Detect which cell encompasses the target text, then output its (x, y) center coordinate. 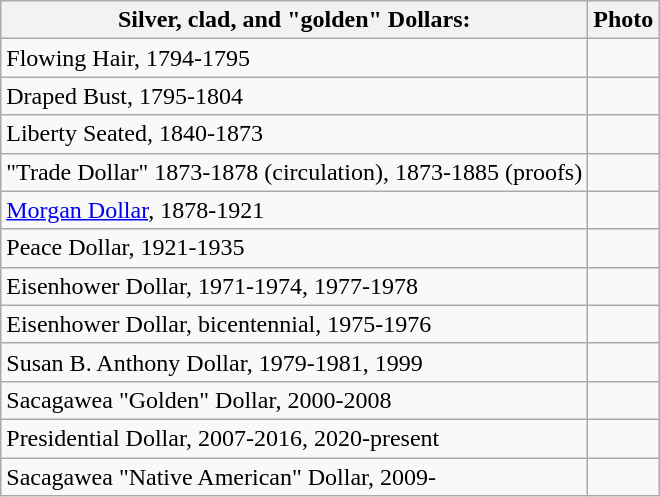
Draped Bust, 1795-1804 (294, 96)
Susan B. Anthony Dollar, 1979-1981, 1999 (294, 362)
Silver, clad, and "golden" Dollars: (294, 20)
Liberty Seated, 1840-1873 (294, 134)
Sacagawea "Golden" Dollar, 2000-2008 (294, 400)
Sacagawea "Native American" Dollar, 2009- (294, 477)
Eisenhower Dollar, bicentennial, 1975-1976 (294, 324)
Flowing Hair, 1794-1795 (294, 58)
Morgan Dollar, 1878-1921 (294, 210)
Presidential Dollar, 2007-2016, 2020-present (294, 438)
Peace Dollar, 1921-1935 (294, 248)
Eisenhower Dollar, 1971-1974, 1977-1978 (294, 286)
Photo (624, 20)
"Trade Dollar" 1873-1878 (circulation), 1873-1885 (proofs) (294, 172)
